Detect which cell encompasses the target text, then output its [x, y] center coordinate. 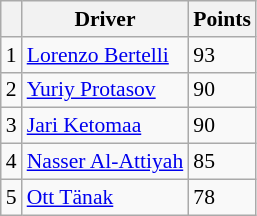
3 [12, 126]
Ott Tänak [106, 197]
93 [222, 55]
Driver [106, 19]
78 [222, 197]
85 [222, 162]
Jari Ketomaa [106, 126]
Nasser Al-Attiyah [106, 162]
1 [12, 55]
Yuriy Protasov [106, 90]
2 [12, 90]
5 [12, 197]
Points [222, 19]
4 [12, 162]
Lorenzo Bertelli [106, 55]
